Locate the cell with the specified text and output its [x, y] center coordinate. 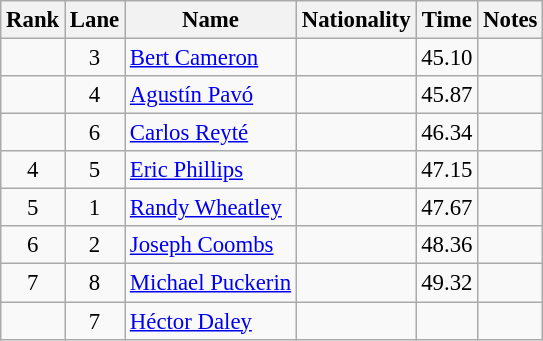
Agustín Pavó [211, 95]
47.67 [447, 208]
48.36 [447, 245]
46.34 [447, 133]
Nationality [356, 20]
Lane [95, 20]
1 [95, 208]
Rank [33, 20]
Joseph Coombs [211, 245]
Eric Phillips [211, 170]
3 [95, 58]
2 [95, 245]
8 [95, 283]
Bert Cameron [211, 58]
47.15 [447, 170]
Name [211, 20]
Héctor Daley [211, 321]
Michael Puckerin [211, 283]
Time [447, 20]
45.87 [447, 95]
Randy Wheatley [211, 208]
Notes [510, 20]
49.32 [447, 283]
Carlos Reyté [211, 133]
45.10 [447, 58]
